From the cell containing the given text, extract its center point as [x, y] coordinate. 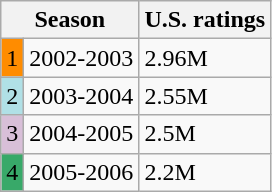
3 [12, 134]
2002-2003 [82, 58]
U.S. ratings [205, 20]
2.55M [205, 96]
2.96M [205, 58]
4 [12, 172]
Season [70, 20]
2003-2004 [82, 96]
2004-2005 [82, 134]
1 [12, 58]
2005-2006 [82, 172]
2.5M [205, 134]
2 [12, 96]
2.2M [205, 172]
